Find where the given text appears and provide that cell's center as (x, y) coordinate. 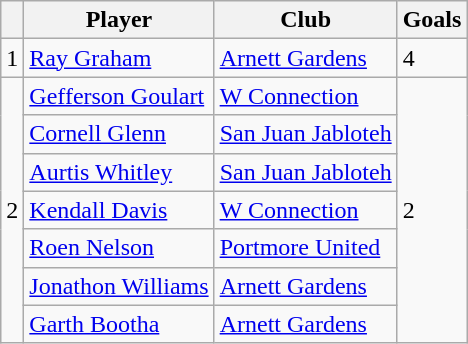
Ray Graham (119, 58)
Kendall Davis (119, 210)
Portmore United (306, 248)
Club (306, 20)
Cornell Glenn (119, 134)
Jonathon Williams (119, 286)
Aurtis Whitley (119, 172)
Garth Bootha (119, 324)
4 (432, 58)
Gefferson Goulart (119, 96)
1 (12, 58)
Goals (432, 20)
Roen Nelson (119, 248)
Player (119, 20)
